Pinpoint the cell where the given text exists, returning its (x, y) midpoint coordinate. 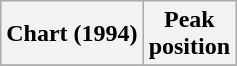
Chart (1994) (72, 34)
Peakposition (189, 34)
